Pinpoint the cell where the given text exists, returning its [X, Y] midpoint coordinate. 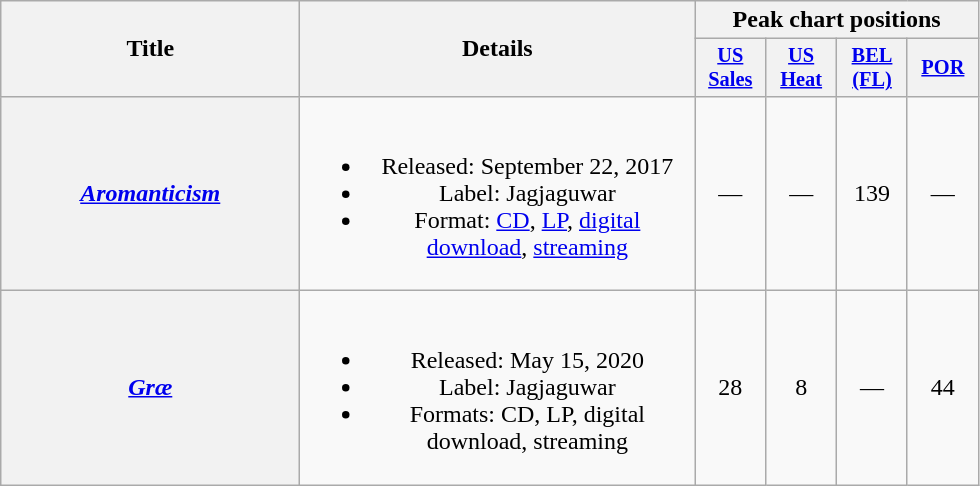
28 [730, 388]
BEL(FL) [872, 68]
139 [872, 193]
8 [802, 388]
US Sales [730, 68]
Released: May 15, 2020Label: JagjaguwarFormats: CD, LP, digital download, streaming [498, 388]
Details [498, 49]
Peak chart positions [836, 20]
Aromanticism [150, 193]
POR [942, 68]
Title [150, 49]
Released: September 22, 2017Label: JagjaguwarFormat: CD, LP, digital download, streaming [498, 193]
44 [942, 388]
USHeat [802, 68]
Græ [150, 388]
